Output the [X, Y] coordinate of the center of the cell containing the given text.  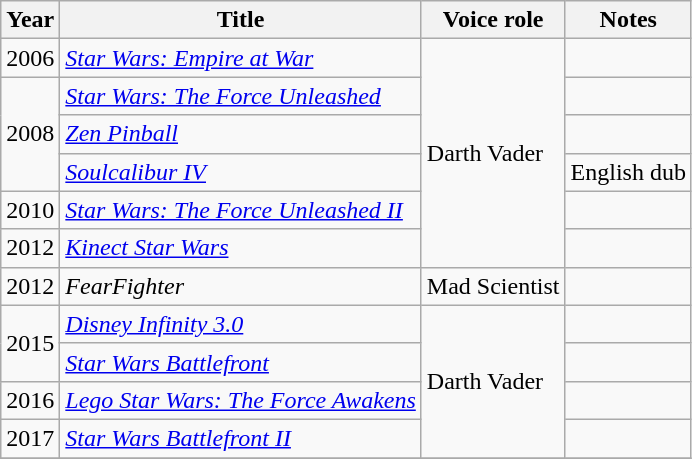
2010 [30, 210]
2008 [30, 134]
2017 [30, 438]
Star Wars: Empire at War [241, 58]
Kinect Star Wars [241, 248]
Voice role [493, 20]
Star Wars: The Force Unleashed II [241, 210]
Notes [628, 20]
Disney Infinity 3.0 [241, 324]
Star Wars: The Force Unleashed [241, 96]
Lego Star Wars: The Force Awakens [241, 400]
Year [30, 20]
Title [241, 20]
FearFighter [241, 286]
English dub [628, 172]
2006 [30, 58]
Soulcalibur IV [241, 172]
Mad Scientist [493, 286]
Star Wars Battlefront II [241, 438]
Zen Pinball [241, 134]
Star Wars Battlefront [241, 362]
2015 [30, 343]
2016 [30, 400]
